Detect which cell encompasses the target text, then output its [X, Y] center coordinate. 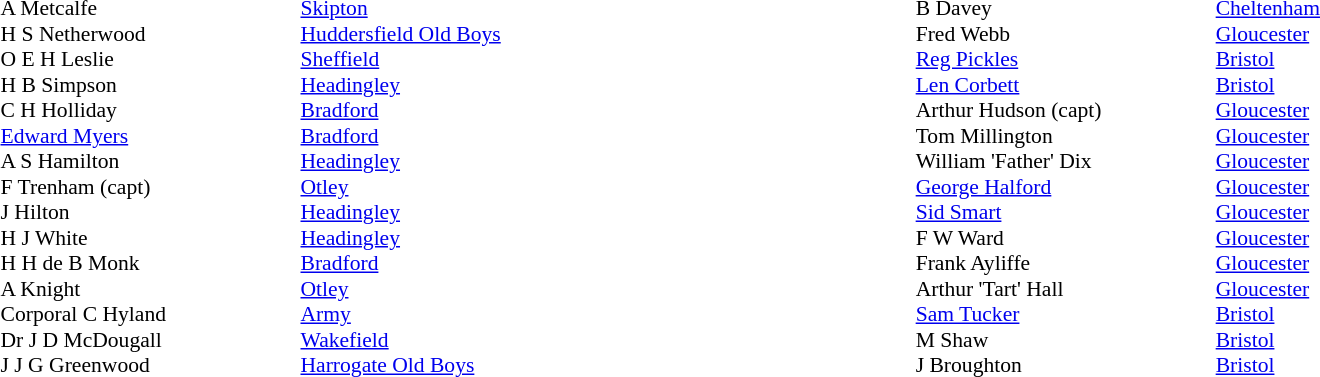
Arthur Hudson (capt) [1066, 111]
Len Corbett [1066, 85]
F W Ward [1066, 238]
A S Hamilton [150, 161]
Sheffield [400, 59]
C H Holliday [150, 111]
Huddersfield Old Boys [400, 34]
Tom Millington [1066, 136]
Sam Tucker [1066, 315]
H S Netherwood [150, 34]
A Knight [150, 289]
Army [400, 315]
Dr J D McDougall [150, 340]
George Halford [1066, 187]
William 'Father' Dix [1066, 161]
Edward Myers [150, 136]
Frank Ayliffe [1066, 263]
F Trenham (capt) [150, 187]
Arthur 'Tart' Hall [1066, 289]
H H de B Monk [150, 263]
Reg Pickles [1066, 59]
Fred Webb [1066, 34]
H J White [150, 238]
Sid Smart [1066, 213]
Wakefield [400, 340]
Corporal C Hyland [150, 315]
M Shaw [1066, 340]
H B Simpson [150, 85]
O E H Leslie [150, 59]
J Hilton [150, 213]
